Capture the cell that displays the provided text and extract its (X, Y) central coordinate. 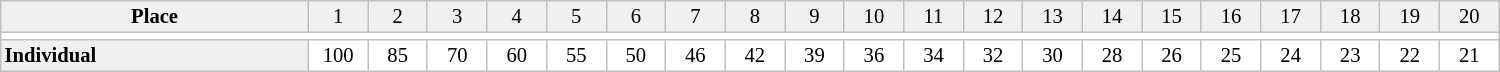
2 (398, 16)
10 (874, 16)
Individual (155, 56)
60 (517, 56)
14 (1112, 16)
21 (1469, 56)
6 (636, 16)
23 (1350, 56)
1 (338, 16)
4 (517, 16)
9 (815, 16)
12 (993, 16)
32 (993, 56)
24 (1291, 56)
39 (815, 56)
8 (755, 16)
13 (1053, 16)
25 (1231, 56)
7 (696, 16)
18 (1350, 16)
85 (398, 56)
46 (696, 56)
3 (457, 16)
19 (1410, 16)
5 (576, 16)
16 (1231, 16)
50 (636, 56)
55 (576, 56)
30 (1053, 56)
34 (934, 56)
100 (338, 56)
22 (1410, 56)
20 (1469, 16)
Place (155, 16)
70 (457, 56)
11 (934, 16)
42 (755, 56)
28 (1112, 56)
36 (874, 56)
17 (1291, 16)
26 (1172, 56)
15 (1172, 16)
